Provide the [X, Y] coordinate of the cell's center where the given text is located.  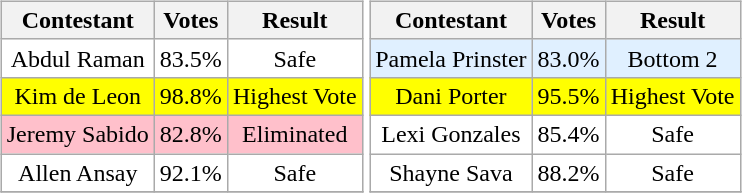
95.5% [568, 96]
88.2% [568, 173]
Eliminated [294, 134]
Kim de Leon [78, 96]
82.8% [190, 134]
83.5% [190, 58]
85.4% [568, 134]
Allen Ansay [78, 173]
Bottom 2 [672, 58]
Jeremy Sabido [78, 134]
Pamela Prinster [451, 58]
Lexi Gonzales [451, 134]
92.1% [190, 173]
Shayne Sava [451, 173]
Dani Porter [451, 96]
98.8% [190, 96]
Abdul Raman [78, 58]
83.0% [568, 58]
